Pinpoint the cell where the given text exists, returning its [X, Y] midpoint coordinate. 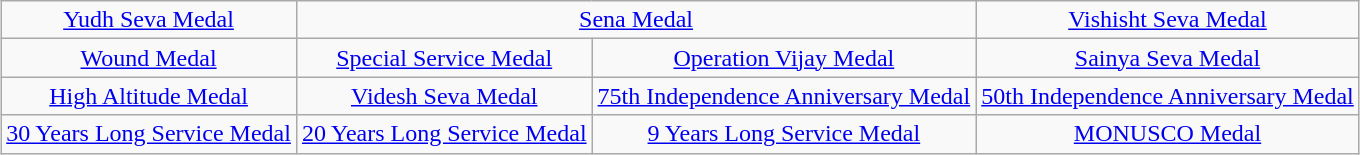
20 Years Long Service Medal [444, 134]
Sainya Seva Medal [1168, 58]
Vishisht Seva Medal [1168, 20]
High Altitude Medal [149, 96]
9 Years Long Service Medal [784, 134]
Wound Medal [149, 58]
Yudh Seva Medal [149, 20]
MONUSCO Medal [1168, 134]
Special Service Medal [444, 58]
75th Independence Anniversary Medal [784, 96]
30 Years Long Service Medal [149, 134]
Videsh Seva Medal [444, 96]
Operation Vijay Medal [784, 58]
Sena Medal [636, 20]
50th Independence Anniversary Medal [1168, 96]
